Extract the (x, y) coordinate from the center of the cell holding the provided text.  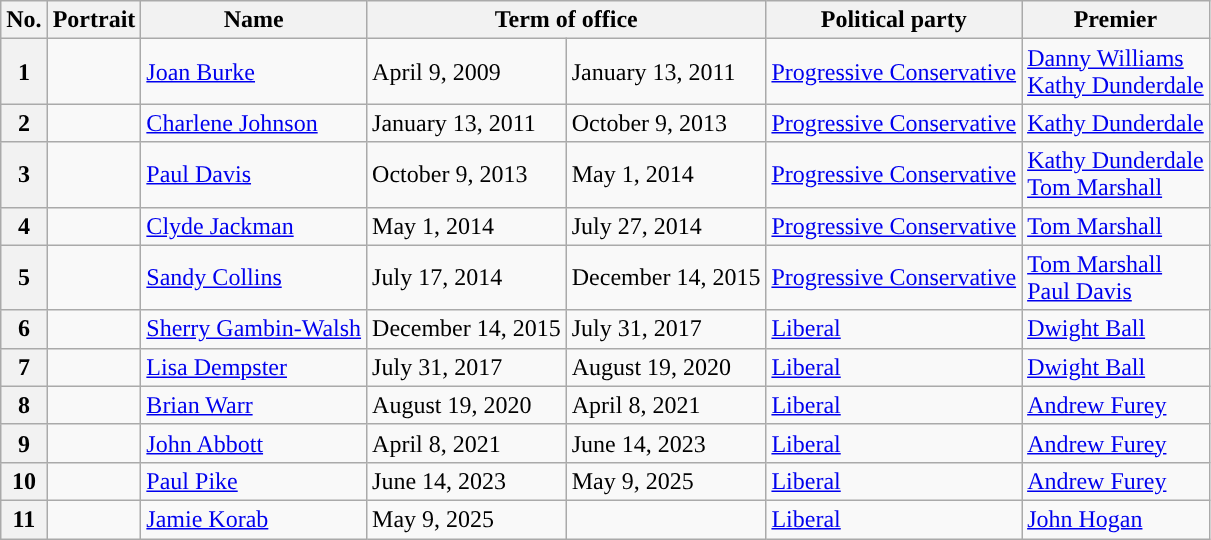
July 17, 2014 (467, 278)
Term of office (566, 20)
July 27, 2014 (666, 226)
4 (24, 226)
10 (24, 481)
Kathy DunderdaleTom Marshall (1116, 174)
Name (254, 20)
1 (24, 72)
No. (24, 20)
6 (24, 329)
Paul Davis (254, 174)
Lisa Dempster (254, 367)
John Abbott (254, 443)
John Hogan (1116, 519)
2 (24, 123)
Joan Burke (254, 72)
9 (24, 443)
3 (24, 174)
Tom MarshallPaul Davis (1116, 278)
Charlene Johnson (254, 123)
Portrait (94, 20)
Premier (1116, 20)
5 (24, 278)
Brian Warr (254, 405)
April 9, 2009 (467, 72)
Sherry Gambin-Walsh (254, 329)
Jamie Korab (254, 519)
Paul Pike (254, 481)
Sandy Collins (254, 278)
Clyde Jackman (254, 226)
Danny WilliamsKathy Dunderdale (1116, 72)
Tom Marshall (1116, 226)
Political party (894, 20)
8 (24, 405)
11 (24, 519)
7 (24, 367)
Kathy Dunderdale (1116, 123)
